Locate the cell with the specified text and output its (X, Y) center coordinate. 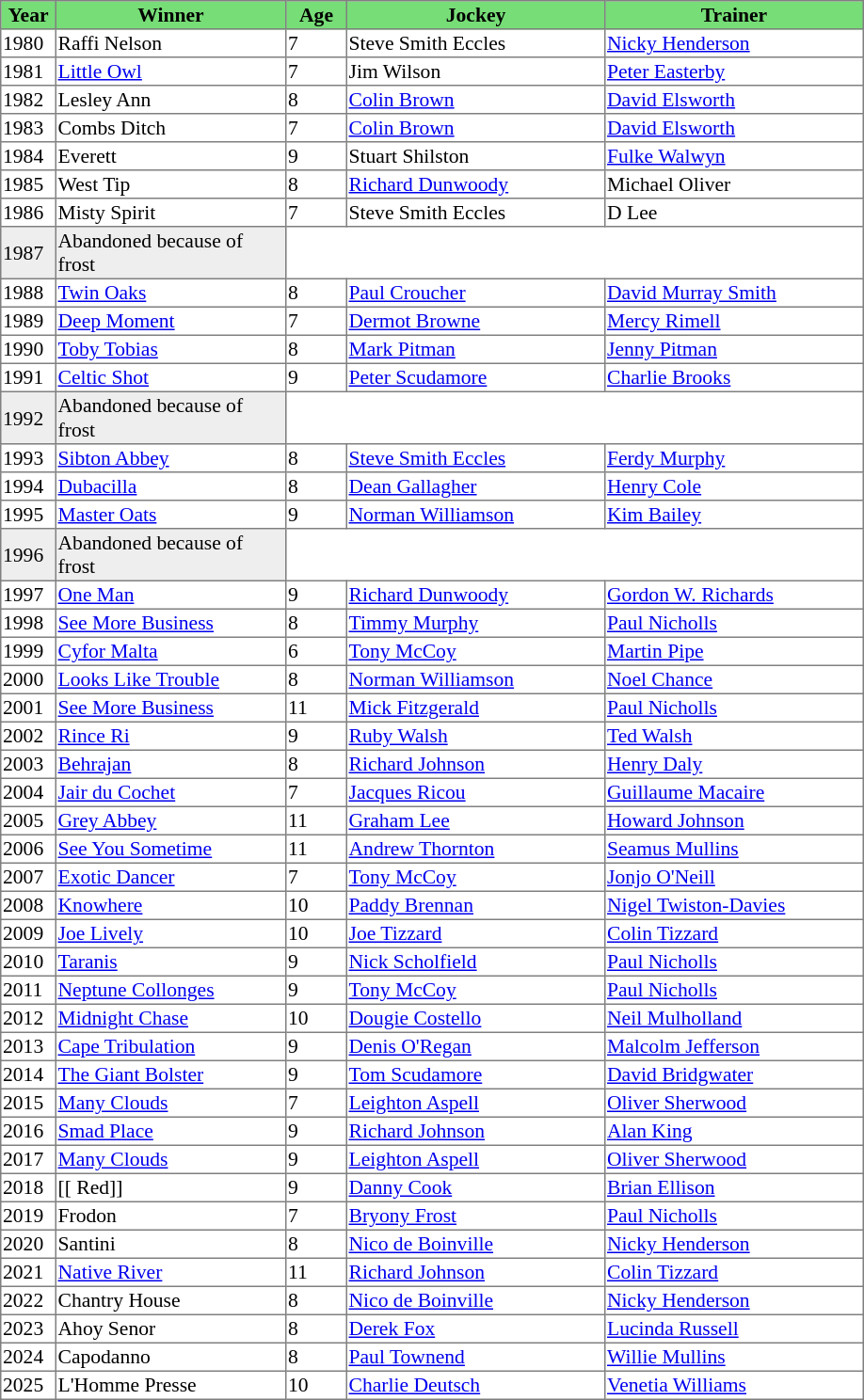
2010 (28, 962)
2005 (28, 820)
Stuart Shilston (475, 156)
2011 (28, 990)
Ted Walsh (734, 736)
Joe Lively (170, 933)
1988 (28, 293)
1986 (28, 213)
Peter Easterby (734, 72)
1996 (28, 555)
2008 (28, 905)
2000 (28, 679)
Looks Like Trouble (170, 679)
2022 (28, 1300)
Charlie Brooks (734, 377)
Henry Cole (734, 486)
2025 (28, 1385)
1980 (28, 43)
2018 (28, 1187)
Paul Townend (475, 1357)
Dermot Browne (475, 321)
Raffi Nelson (170, 43)
Neil Mulholland (734, 1018)
2015 (28, 1103)
Capodanno (170, 1357)
Midnight Chase (170, 1018)
Chantry House (170, 1300)
Deep Moment (170, 321)
Twin Oaks (170, 293)
Mark Pitman (475, 349)
1987 (28, 253)
1983 (28, 128)
1995 (28, 515)
Tom Scudamore (475, 1074)
1991 (28, 377)
David Bridgwater (734, 1074)
Dougie Costello (475, 1018)
Fulke Walwyn (734, 156)
Celtic Shot (170, 377)
Combs Ditch (170, 128)
One Man (170, 595)
1992 (28, 418)
2004 (28, 792)
Alan King (734, 1131)
Lucinda Russell (734, 1328)
2017 (28, 1159)
Neptune Collonges (170, 990)
The Giant Bolster (170, 1074)
See You Sometime (170, 849)
Exotic Dancer (170, 877)
Seamus Mullins (734, 849)
2020 (28, 1244)
Guillaume Macaire (734, 792)
Age (316, 15)
Dean Gallagher (475, 486)
Rince Ri (170, 736)
Paddy Brennan (475, 905)
2024 (28, 1357)
Cape Tribulation (170, 1046)
1999 (28, 651)
Jim Wilson (475, 72)
Native River (170, 1272)
D Lee (734, 213)
Little Owl (170, 72)
Venetia Williams (734, 1385)
L'Homme Presse (170, 1385)
Everett (170, 156)
1982 (28, 100)
Danny Cook (475, 1187)
[[ Red]] (170, 1187)
Mick Fitzgerald (475, 708)
Santini (170, 1244)
6 (316, 651)
2019 (28, 1216)
Malcolm Jefferson (734, 1046)
Cyfor Malta (170, 651)
Henry Daly (734, 764)
2003 (28, 764)
2013 (28, 1046)
2009 (28, 933)
Master Oats (170, 515)
1993 (28, 458)
2001 (28, 708)
Frodon (170, 1216)
Ruby Walsh (475, 736)
Gordon W. Richards (734, 595)
1989 (28, 321)
1985 (28, 184)
Paul Croucher (475, 293)
Knowhere (170, 905)
Misty Spirit (170, 213)
1984 (28, 156)
Jair du Cochet (170, 792)
David Murray Smith (734, 293)
1998 (28, 623)
2023 (28, 1328)
Graham Lee (475, 820)
Timmy Murphy (475, 623)
Ferdy Murphy (734, 458)
Jacques Ricou (475, 792)
Joe Tizzard (475, 933)
1994 (28, 486)
Jenny Pitman (734, 349)
Howard Johnson (734, 820)
Lesley Ann (170, 100)
Year (28, 15)
1981 (28, 72)
Jockey (475, 15)
Denis O'Regan (475, 1046)
2016 (28, 1131)
2002 (28, 736)
Smad Place (170, 1131)
Kim Bailey (734, 515)
Ahoy Senor (170, 1328)
Derek Fox (475, 1328)
Winner (170, 15)
2014 (28, 1074)
Nigel Twiston-Davies (734, 905)
Nick Scholfield (475, 962)
Toby Tobias (170, 349)
Sibton Abbey (170, 458)
Martin Pipe (734, 651)
2012 (28, 1018)
Jonjo O'Neill (734, 877)
Andrew Thornton (475, 849)
Grey Abbey (170, 820)
Bryony Frost (475, 1216)
Trainer (734, 15)
Noel Chance (734, 679)
Taranis (170, 962)
2021 (28, 1272)
2007 (28, 877)
West Tip (170, 184)
Mercy Rimell (734, 321)
Peter Scudamore (475, 377)
Willie Mullins (734, 1357)
1997 (28, 595)
Dubacilla (170, 486)
Michael Oliver (734, 184)
2006 (28, 849)
1990 (28, 349)
Charlie Deutsch (475, 1385)
Behrajan (170, 764)
Brian Ellison (734, 1187)
